Capture the cell that displays the provided text and extract its (x, y) central coordinate. 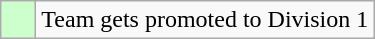
Team gets promoted to Division 1 (205, 20)
